Output the [X, Y] coordinate of the center of the cell containing the given text.  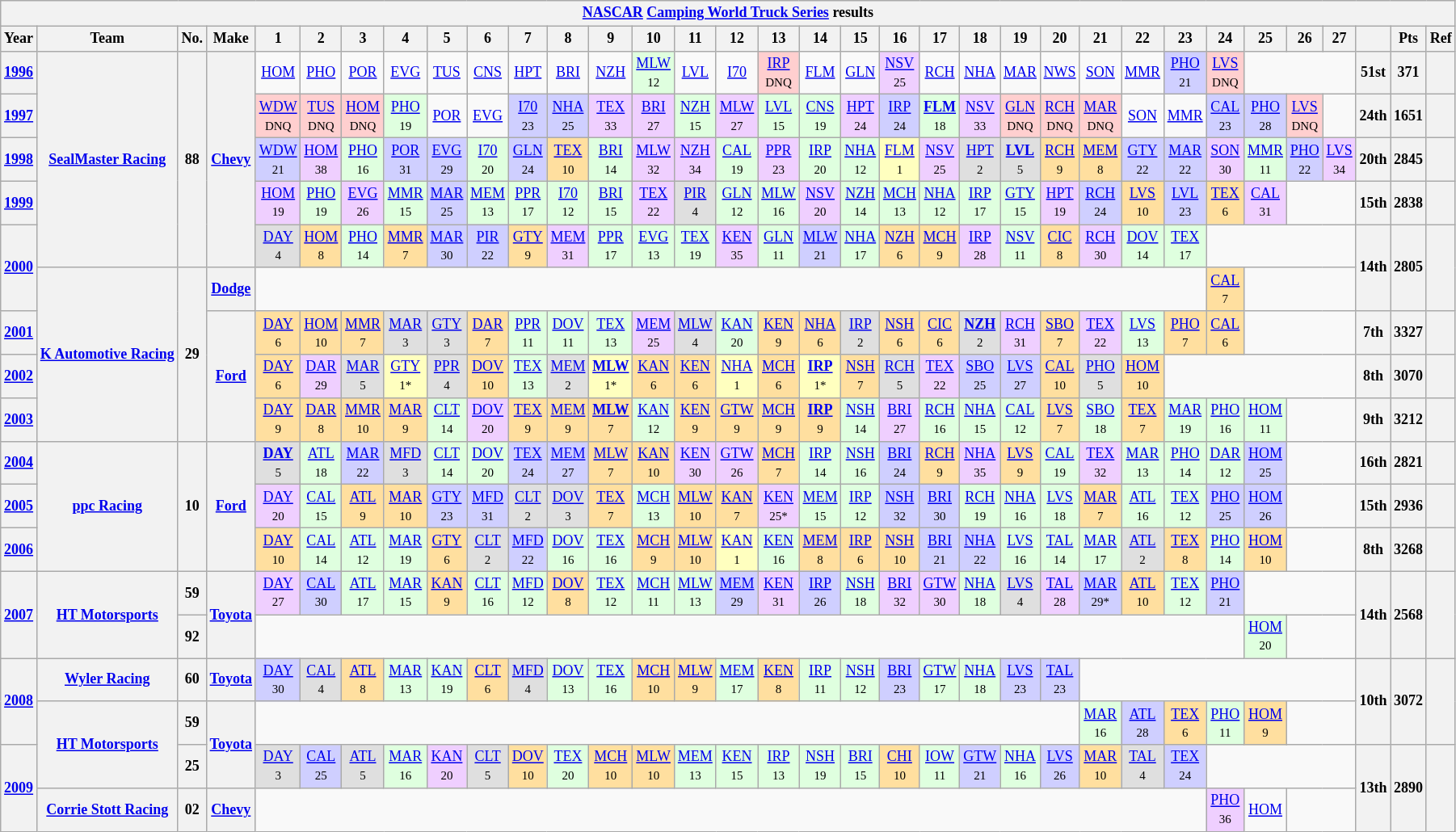
HPT24 [861, 116]
DOV8 [568, 593]
RCH30 [1100, 246]
MAR15 [406, 593]
2000 [19, 268]
HOMDNQ [364, 116]
SealMaster Racing [107, 159]
1999 [19, 203]
MLW16 [779, 203]
LVS10 [1142, 203]
12 [737, 39]
K Automotive Racing [107, 354]
Year [19, 39]
KEN15 [737, 767]
GTY6 [447, 549]
1998 [19, 159]
FLM1 [900, 159]
LVL15 [779, 116]
Corrie Stott Racing [107, 810]
TUS [447, 73]
GLN12 [737, 203]
17 [940, 39]
WDWDNQ [278, 116]
BRI14 [611, 159]
LVL [695, 73]
TEX20 [568, 767]
7 [528, 39]
LVS27 [1020, 376]
EVG29 [447, 159]
DOV14 [1142, 246]
DAR12 [1225, 463]
TEX8 [1185, 549]
LVS16 [1020, 549]
HOM25 [1265, 463]
29 [192, 354]
PPR23 [779, 159]
PIR4 [695, 203]
BRI32 [900, 593]
DAY4 [278, 246]
IRP1* [820, 376]
MAR17 [1100, 549]
RCH16 [940, 419]
GTY15 [1020, 203]
PHO28 [1265, 116]
IRPDNQ [779, 73]
GTW17 [940, 679]
Dodge [231, 289]
NZH2 [980, 333]
ATL18 [322, 463]
IRP12 [861, 506]
MLW4 [695, 333]
SBO25 [980, 376]
BRI24 [900, 463]
CAL4 [322, 679]
RCH19 [980, 506]
SON30 [1225, 159]
CHI10 [900, 767]
No. [192, 39]
EVG26 [364, 203]
2002 [19, 376]
NSH32 [900, 506]
8 [568, 39]
88 [192, 159]
IRP28 [980, 246]
2936 [1409, 506]
HOM20 [1265, 637]
TAL4 [1142, 767]
RCH31 [1020, 333]
16th [1374, 463]
GLN [861, 73]
NHA22 [980, 549]
PHO [322, 73]
PIR22 [488, 246]
Pts [1409, 39]
2001 [19, 333]
KEN30 [695, 463]
LVS4 [1020, 593]
HPT19 [1060, 203]
MFD22 [528, 549]
KEN8 [779, 679]
13 [779, 39]
EVG13 [654, 246]
CAL25 [322, 767]
26 [1304, 39]
13th [1374, 788]
NSH16 [861, 463]
SBO7 [1060, 333]
2005 [19, 506]
22 [1142, 39]
TAL28 [1060, 593]
KAN7 [737, 506]
6 [488, 39]
2805 [1409, 268]
MLW13 [695, 593]
HOM19 [278, 203]
NWS [1060, 73]
2009 [19, 788]
Ref [1441, 39]
I70 [737, 73]
ATL9 [364, 506]
CAL30 [322, 593]
GTY23 [447, 506]
I7020 [488, 159]
2845 [1409, 159]
GLN11 [779, 246]
PHO25 [1225, 506]
ATL28 [1142, 723]
GTY22 [1142, 159]
MAR5 [364, 376]
GTW30 [940, 593]
KEN16 [779, 549]
20th [1374, 159]
NHA6 [820, 333]
POR31 [406, 159]
IRP6 [861, 549]
TEX32 [1100, 463]
21 [1100, 39]
11 [695, 39]
ATL8 [364, 679]
MFD3 [406, 463]
NSV20 [820, 203]
DAR8 [322, 419]
NSH12 [861, 679]
NZH15 [695, 116]
2006 [19, 549]
GTW26 [737, 463]
10th [1374, 701]
1997 [19, 116]
KAN6 [654, 376]
IRP2 [861, 333]
MARDNQ [1100, 116]
MAR9 [406, 419]
20 [1060, 39]
DAY27 [278, 593]
ATL12 [364, 549]
CAL7 [1225, 289]
02 [192, 810]
CAL10 [1060, 376]
LVS18 [1060, 506]
MLW12 [654, 73]
51st [1374, 73]
GTW9 [737, 419]
NZH6 [900, 246]
MLW21 [820, 246]
TAL23 [1060, 679]
TEX17 [1185, 246]
KAN19 [447, 679]
MEM27 [568, 463]
5 [447, 39]
7th [1374, 333]
BRI21 [940, 549]
ATL10 [1142, 593]
IRP13 [779, 767]
CAL12 [1020, 419]
MEM29 [737, 593]
FLM18 [940, 116]
27 [1340, 39]
HOM26 [1265, 506]
NSH10 [900, 549]
RCH5 [900, 376]
HPT2 [980, 159]
TEX19 [695, 246]
MCH7 [779, 463]
MMR10 [364, 419]
MAR3 [406, 333]
NHA1 [737, 376]
GTY9 [528, 246]
18 [980, 39]
NSH14 [861, 419]
23 [1185, 39]
IRP24 [900, 116]
3212 [1409, 419]
3072 [1409, 701]
KEN25* [779, 506]
IRP17 [980, 203]
HOM8 [322, 246]
3268 [1409, 549]
MEM9 [568, 419]
Team [107, 39]
KAN1 [737, 549]
MEM17 [737, 679]
LVS9 [1020, 463]
1 [278, 39]
92 [192, 637]
ppc Racing [107, 506]
PHO5 [1100, 376]
NHA17 [861, 246]
HOM38 [322, 159]
WDW21 [278, 159]
HOM11 [1265, 419]
RCH [940, 73]
BRI30 [940, 506]
1996 [19, 73]
IRP9 [820, 419]
2007 [19, 614]
NZH34 [695, 159]
MFD31 [488, 506]
CLT5 [488, 767]
GTY1* [406, 376]
1651 [1409, 116]
MAR29* [1100, 593]
CIC8 [1060, 246]
24 [1225, 39]
NASCAR Camping World Truck Series results [728, 13]
2838 [1409, 203]
NHA [980, 73]
NHA35 [980, 463]
CAL6 [1225, 333]
I7012 [568, 203]
9 [611, 39]
PHO11 [1225, 723]
NSH19 [820, 767]
MLW27 [737, 116]
CAL23 [1225, 116]
CLT16 [488, 593]
Wyler Racing [107, 679]
TUSDNQ [322, 116]
NSH7 [861, 376]
MEM2 [568, 376]
I7023 [528, 116]
NSH6 [900, 333]
19 [1020, 39]
RCH24 [1100, 203]
2568 [1409, 614]
CIC6 [940, 333]
ATL16 [1142, 506]
FLM [820, 73]
24th [1374, 116]
CNS19 [820, 116]
LVS26 [1060, 767]
16 [900, 39]
PPR4 [447, 376]
MEM15 [820, 506]
GLN24 [528, 159]
MEM31 [568, 246]
KEN35 [737, 246]
KAN12 [654, 419]
DAY3 [278, 767]
IRP14 [820, 463]
3327 [1409, 333]
4 [406, 39]
DAY30 [278, 679]
14 [820, 39]
DOV13 [568, 679]
MAR30 [447, 246]
ATL5 [364, 767]
DAY5 [278, 463]
2004 [19, 463]
2821 [1409, 463]
IRP11 [820, 679]
IOW11 [940, 767]
DAR7 [488, 333]
KAN10 [654, 463]
MAR25 [447, 203]
HPT [528, 73]
PHO7 [1185, 333]
15 [861, 39]
NHA25 [568, 116]
MLW1* [611, 376]
IRP20 [820, 159]
PHO22 [1304, 159]
MFD12 [528, 593]
NHA15 [980, 419]
CLT6 [488, 679]
ATL17 [364, 593]
ATL2 [1142, 549]
NSV33 [980, 116]
TEX9 [528, 419]
KEN6 [695, 376]
GLNDNQ [1020, 116]
MCH11 [654, 593]
LVS23 [1020, 679]
MCH6 [779, 376]
CNS [488, 73]
3 [364, 39]
DAR29 [322, 376]
MAR7 [1100, 506]
NSH18 [861, 593]
GTW21 [980, 767]
2 [322, 39]
LVS34 [1340, 159]
9th [1374, 419]
TEX33 [611, 116]
LVL5 [1020, 159]
DOV3 [568, 506]
LVS13 [1142, 333]
BRI23 [900, 679]
MMR11 [1265, 159]
BRI [568, 73]
DAY10 [278, 549]
MFD4 [528, 679]
CAL15 [322, 506]
60 [192, 679]
MLW9 [695, 679]
LVL23 [1185, 203]
DOV16 [568, 549]
HOM9 [1265, 723]
PPR11 [528, 333]
2890 [1409, 788]
IRP26 [820, 593]
KEN31 [779, 593]
NZH [611, 73]
RCHDNQ [1060, 116]
2008 [19, 701]
2003 [19, 419]
KAN9 [447, 593]
GTY3 [447, 333]
371 [1409, 73]
NSV11 [1020, 246]
DAY20 [278, 506]
CAL14 [322, 549]
LVS7 [1060, 419]
MEM25 [654, 333]
Make [231, 39]
DAY9 [278, 419]
CAL31 [1265, 203]
3070 [1409, 376]
MMR15 [406, 203]
PHO36 [1225, 810]
TAL14 [1060, 549]
SBO18 [1100, 419]
DOV11 [568, 333]
NZH14 [861, 203]
MAR [1020, 73]
TEX10 [568, 159]
MLW32 [654, 159]
